Output the (X, Y) coordinate of the center of the cell containing the given text.  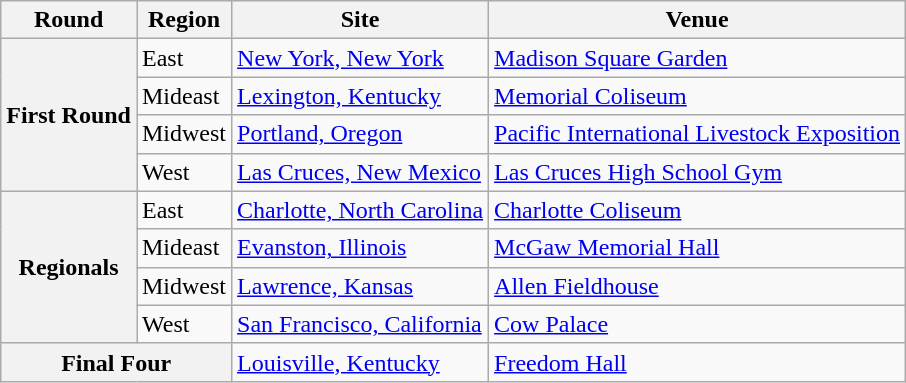
New York, New York (360, 58)
Site (360, 20)
Memorial Coliseum (698, 96)
Portland, Oregon (360, 134)
Venue (698, 20)
Charlotte, North Carolina (360, 210)
Allen Fieldhouse (698, 286)
Lexington, Kentucky (360, 96)
Las Cruces, New Mexico (360, 172)
Pacific International Livestock Exposition (698, 134)
Freedom Hall (698, 362)
Madison Square Garden (698, 58)
Louisville, Kentucky (360, 362)
McGaw Memorial Hall (698, 248)
San Francisco, California (360, 324)
Region (184, 20)
Las Cruces High School Gym (698, 172)
Round (69, 20)
Lawrence, Kansas (360, 286)
Cow Palace (698, 324)
Charlotte Coliseum (698, 210)
Final Four (116, 362)
First Round (69, 115)
Evanston, Illinois (360, 248)
Regionals (69, 267)
